From the cell containing the given text, extract its center point as [X, Y] coordinate. 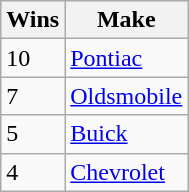
Wins [33, 20]
10 [33, 58]
Pontiac [126, 58]
Chevrolet [126, 172]
5 [33, 134]
Buick [126, 134]
7 [33, 96]
4 [33, 172]
Oldsmobile [126, 96]
Make [126, 20]
